Provide the [x, y] coordinate of the cell's center where the given text is located.  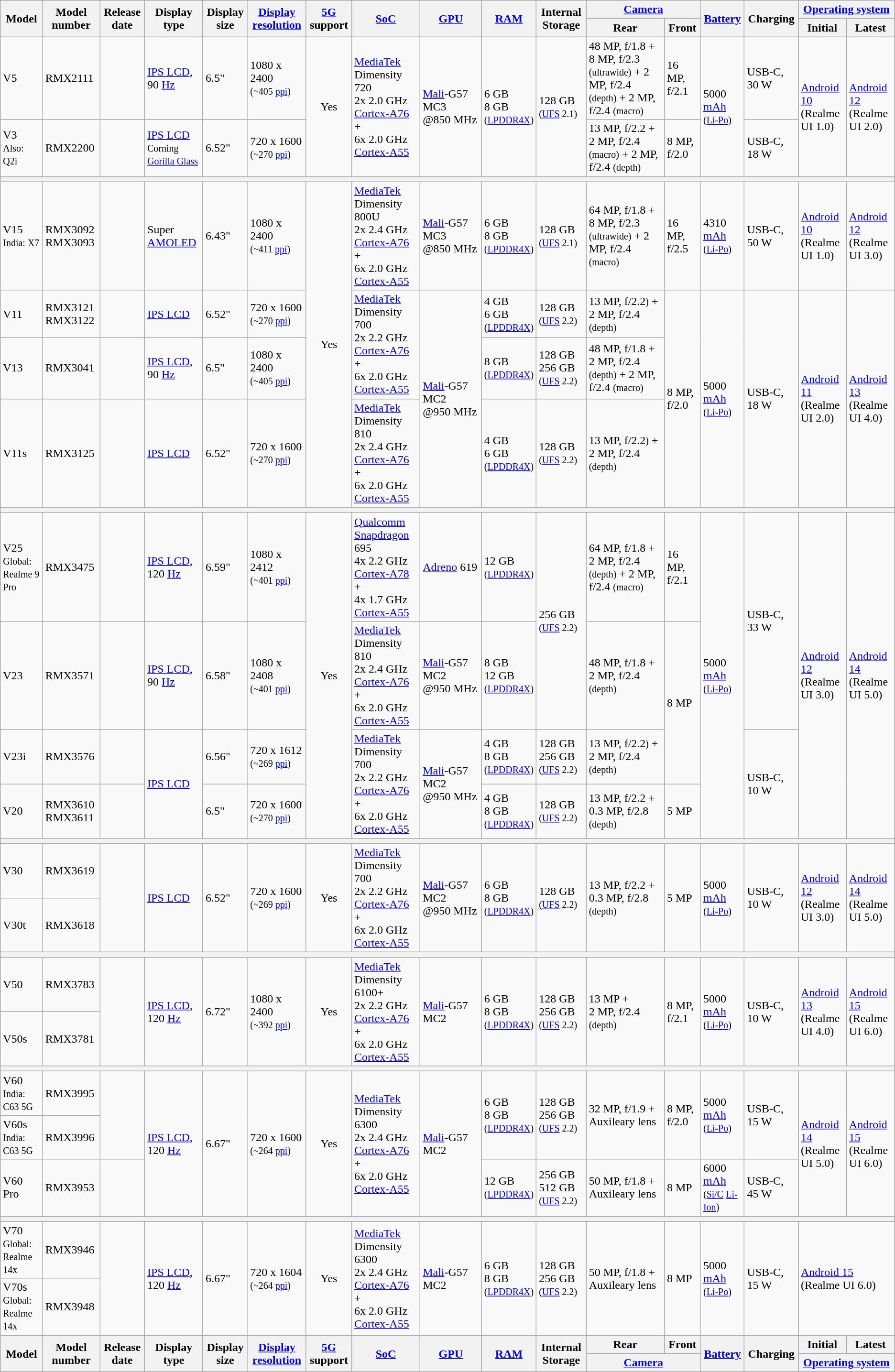
13 MP +2 MP, f/2.4 (depth) [625, 1012]
RMX3125 [71, 453]
MediaTek Dimensity 6100+2x 2.2 GHz Cortex-A76 +6x 2.0 GHz Cortex-A55 [386, 1012]
Super AMOLED [174, 236]
RMX2200 [71, 148]
256 GB(UFS 2.2) [561, 621]
V70sGlobal: Realme 14x [22, 1307]
V30t [22, 925]
RMX3783 [71, 985]
6.72" [225, 1012]
V25Global: Realme 9 Pro [22, 567]
RMX3995 [71, 1093]
RMX3953 [71, 1187]
Adreno 619 [451, 567]
RMX2111 [71, 78]
RMX3618 [71, 925]
Android 11(Realme UI 2.0) [822, 399]
V13 [22, 368]
MediaTek Dimensity 7202x 2.0 GHz Cortex-A76 +6x 2.0 GHz Cortex-A55 [386, 107]
720 x 1600(~264 ppi) [277, 1143]
1080 x 2400(~411 ppi) [277, 236]
V60sIndia: C63 5G [22, 1137]
RMX3041 [71, 368]
RMX3610RMX3611 [71, 811]
V50 [22, 985]
8 MP, f/2.1 [682, 1012]
V60India: C63 5G [22, 1093]
MediaTek Dimensity 800U2x 2.4 GHz Cortex-A76 +6x 2.0 GHz Cortex-A55 [386, 236]
V11s [22, 453]
8 GB12 GB(LPDDR4X) [509, 675]
RMX3781 [71, 1039]
V20 [22, 811]
V3Also: Q2i [22, 148]
V50s [22, 1039]
48 MP, f/1.8 +2 MP, f/2.4 (depth) + 2 MP, f/2.4 (macro) [625, 368]
V70Global: Realme 14x [22, 1250]
RMX3475 [71, 567]
720 x 1612(~269 ppi) [277, 757]
IPS LCDCorning Gorilla Glass [174, 148]
6.43" [225, 236]
32 MP, f/1.9 +Auxileary lens [625, 1115]
USB-C, 33 W [772, 621]
720 x 1600(~269 ppi) [277, 898]
RMX3092RMX3093 [71, 236]
USB-C, 45 W [772, 1187]
16 MP, f/2.5 [682, 236]
RMX3619 [71, 871]
48 MP, f/1.8 +8 MP, f/2.3 (ultrawide) + 2 MP, f/2.4 (depth) + 2 MP, f/2.4 (macro) [625, 78]
V23 [22, 675]
6.59" [225, 567]
Android 12(Realme UI 2.0) [870, 107]
USB-C, 50 W [772, 236]
6000 mAh(Si/C Li-Ion) [722, 1187]
64 MP, f/1.8 +8 MP, f/2.3 (ultrawide) + 2 MP, f/2.4 (macro) [625, 236]
V5 [22, 78]
1080 x 2412(~401 ppi) [277, 567]
USB-C, 30 W [772, 78]
64 MP, f/1.8 +2 MP, f/2.4 (depth) + 2 MP, f/2.4 (macro) [625, 567]
1080 x 2408(~401 ppi) [277, 675]
V30 [22, 871]
V15India: X7 [22, 236]
RMX3948 [71, 1307]
V60 Pro [22, 1187]
6.56" [225, 757]
RMX3571 [71, 675]
720 x 1604(~264 ppi) [277, 1278]
RMX3576 [71, 757]
V23i [22, 757]
256 GB512 GB(UFS 2.2) [561, 1187]
48 MP, f/1.8 +2 MP, f/2.4 (depth) [625, 675]
RMX3946 [71, 1250]
8 GB(LPDDR4X) [509, 368]
13 MP, f/2.2 +2 MP, f/2.4 (macro) + 2 MP, f/2.4 (depth) [625, 148]
1080 x 2400(~392 ppi) [277, 1012]
RMX3996 [71, 1137]
V11 [22, 314]
6.58" [225, 675]
RMX3121RMX3122 [71, 314]
4310 mAh(Li-Po) [722, 236]
Qualcomm Snapdragon 6954x 2.2 GHz Cortex-A78 +4x 1.7 GHz Cortex-A55 [386, 567]
